Locate the cell with the specified text and output its (X, Y) center coordinate. 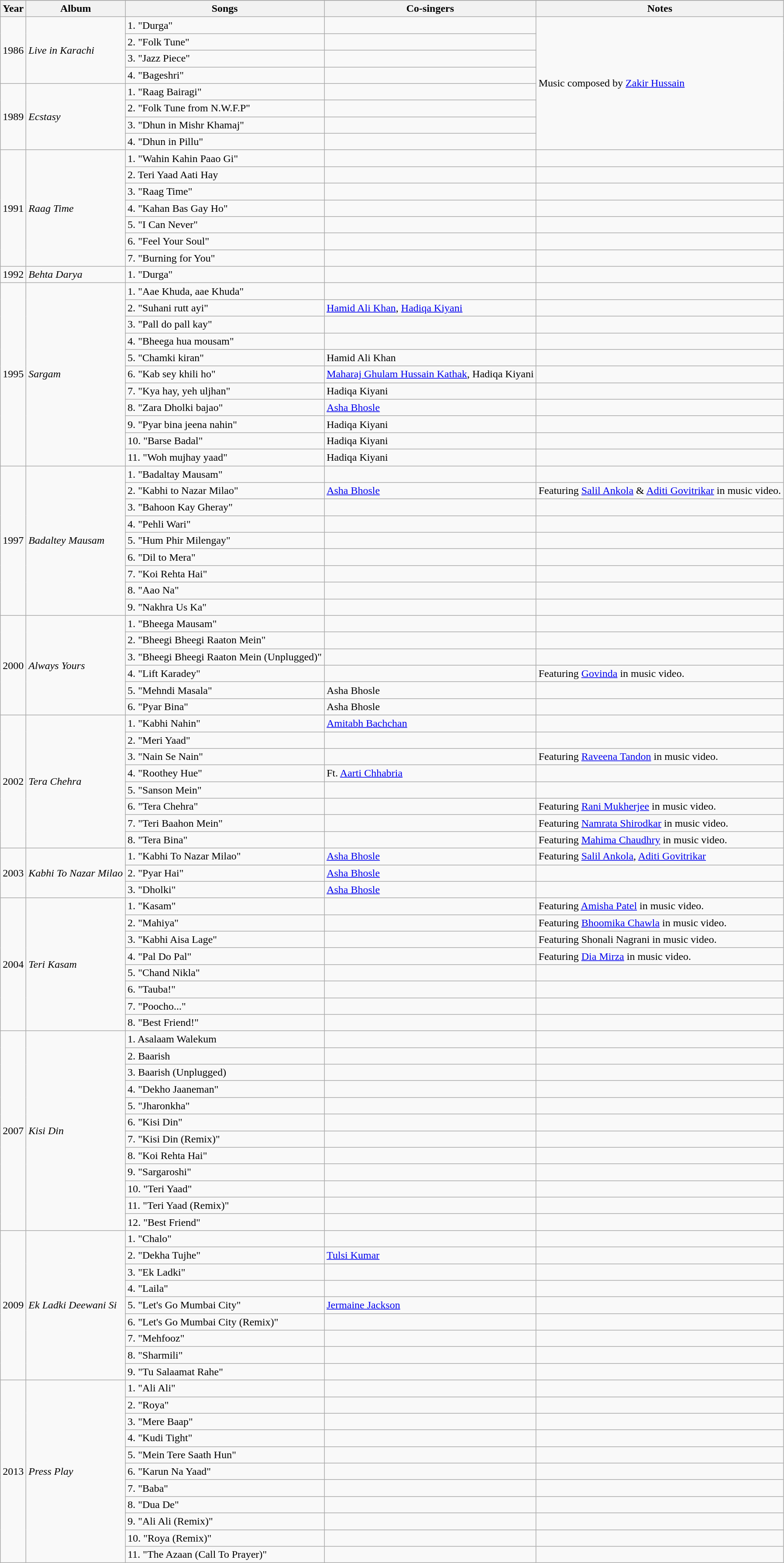
10. "Teri Yaad" (225, 1189)
4. "Roothey Hue" (225, 773)
Songs (225, 9)
Tera Chehra (76, 781)
Album (76, 9)
2009 (13, 1305)
6. "Karun Na Yaad" (225, 1471)
Featuring Bhoomika Chawla in music video. (660, 923)
Featuring Shonali Nagrani in music video. (660, 939)
2. "Pyar Hai" (225, 873)
8. "Zara Dholki bajao" (225, 407)
5. "Hum Phir Milengay" (225, 541)
Featuring Amisha Patel in music video. (660, 906)
3. "Dholki" (225, 890)
7. "Burning for You" (225, 258)
1. "Aae Khuda, aae Khuda" (225, 291)
Live in Karachi (76, 50)
Ft. Aarti Chhabria (430, 773)
2. "Roya" (225, 1405)
Teri Kasam (76, 964)
Badaltey Mausam (76, 541)
Tulsi Kumar (430, 1255)
2. "Bheegi Bheegi Raaton Mein" (225, 640)
1997 (13, 541)
Hamid Ali Khan (430, 358)
1. "Kasam" (225, 906)
3. Baarish (Unplugged) (225, 1073)
7. "Poocho..." (225, 1006)
5. "I Can Never" (225, 225)
4. "Dhun in Pillu" (225, 141)
Hamid Ali Khan, Hadiqa Kiyani (430, 308)
6. "Tera Chehra" (225, 807)
3. "Pall do pall kay" (225, 324)
1. "Bheega Mausam" (225, 624)
1. "Badaltay Mausam" (225, 474)
8. "Best Friend!" (225, 1023)
1991 (13, 208)
8. "Sharmili" (225, 1355)
Notes (660, 9)
2. "Folk Tune from N.W.F.P" (225, 108)
2004 (13, 964)
7. "Kya hay, yeh uljhan" (225, 391)
2013 (13, 1472)
9. "Pyar bina jeena nahin" (225, 424)
6. "Tauba!" (225, 989)
1. Asalaam Walekum (225, 1039)
Co-singers (430, 9)
6. "Kab sey khili ho" (225, 374)
7. "Teri Baahon Mein" (225, 823)
Music composed by Zakir Hussain (660, 83)
Featuring Govinda in music video. (660, 673)
3. "Raag Time" (225, 191)
Featuring Mahima Chaudhry in music video. (660, 840)
3. "Jazz Piece" (225, 59)
3. "Mere Baap" (225, 1422)
7. "Koi Rehta Hai" (225, 574)
1. "Chalo" (225, 1239)
Ek Ladki Deewani Si (76, 1305)
1. "Ali Ali" (225, 1388)
7. "Kisi Din (Remix)" (225, 1139)
8. "Koi Rehta Hai" (225, 1156)
4. "Bageshri" (225, 75)
2. "Meri Yaad" (225, 740)
6. "Kisi Din" (225, 1122)
5. "Mehndi Masala" (225, 690)
Featuring Salil Ankola & Aditi Govitrikar in music video. (660, 491)
1986 (13, 50)
Featuring Dia Mirza in music video. (660, 956)
2. "Suhani rutt ayi" (225, 308)
Behta Darya (76, 275)
5. "Chamki kiran" (225, 358)
2. "Kabhi to Nazar Milao" (225, 491)
4. "Bheega hua mousam" (225, 341)
10. "Barse Badal" (225, 441)
4. "Pal Do Pal" (225, 956)
11. "Woh mujhay yaad" (225, 457)
2007 (13, 1131)
8. "Aao Na" (225, 590)
3. "Nain Se Nain" (225, 757)
12. "Best Friend" (225, 1222)
3. "Ek Ladki" (225, 1272)
9. "Sargaroshi" (225, 1172)
1. "Kabhi Nahin" (225, 723)
11. "Teri Yaad (Remix)" (225, 1205)
6. "Feel Your Soul" (225, 242)
Kabhi To Nazar Milao (76, 873)
10. "Roya (Remix)" (225, 1538)
6. "Pyar Bina" (225, 707)
1. "Raag Bairagi" (225, 92)
2000 (13, 665)
5. "Sanson Mein" (225, 790)
3. "Dhun in Mishr Khamaj" (225, 125)
2. "Mahiya" (225, 923)
3. "Bheegi Bheegi Raaton Mein (Unplugged)" (225, 657)
7. "Baba" (225, 1488)
2. Baarish (225, 1056)
4. "Dekho Jaaneman" (225, 1089)
5. "Let's Go Mumbai City" (225, 1305)
Maharaj Ghulam Hussain Kathak, Hadiqa Kiyani (430, 374)
Featuring Namrata Shirodkar in music video. (660, 823)
Raag Time (76, 208)
9. "Nakhra Us Ka" (225, 607)
7. "Mehfooz" (225, 1339)
1. "Wahin Kahin Paao Gi" (225, 158)
4. "Kahan Bas Gay Ho" (225, 208)
Featuring Salil Ankola, Aditi Govitrikar (660, 856)
4. "Pehli Wari" (225, 524)
2. "Dekha Tujhe" (225, 1255)
Featuring Raveena Tandon in music video. (660, 757)
5. "Chand Nikla" (225, 973)
Featuring Rani Mukherjee in music video. (660, 807)
5. "Mein Tere Saath Hun" (225, 1455)
8. "Tera Bina" (225, 840)
4. "Laila" (225, 1289)
4. "Lift Karadey" (225, 673)
1992 (13, 275)
1989 (13, 117)
11. "The Azaan (Call To Prayer)" (225, 1555)
Press Play (76, 1472)
Jermaine Jackson (430, 1305)
6. "Dil to Mera" (225, 557)
9. "Ali Ali (Remix)" (225, 1521)
2. Teri Yaad Aati Hay (225, 175)
Sargam (76, 375)
1995 (13, 375)
Always Yours (76, 665)
8. "Dua De" (225, 1504)
2. "Folk Tune" (225, 42)
Kisi Din (76, 1131)
5. "Jharonkha" (225, 1106)
Amitabh Bachchan (430, 723)
3. "Bahoon Kay Gheray" (225, 507)
6. "Let's Go Mumbai City (Remix)" (225, 1322)
1. "Kabhi To Nazar Milao" (225, 856)
3. "Kabhi Aisa Lage" (225, 939)
4. "Kudi Tight" (225, 1438)
9. "Tu Salaamat Rahe" (225, 1372)
Year (13, 9)
2003 (13, 873)
2002 (13, 781)
Ecstasy (76, 117)
